Output the (X, Y) coordinate of the center of the cell containing the given text.  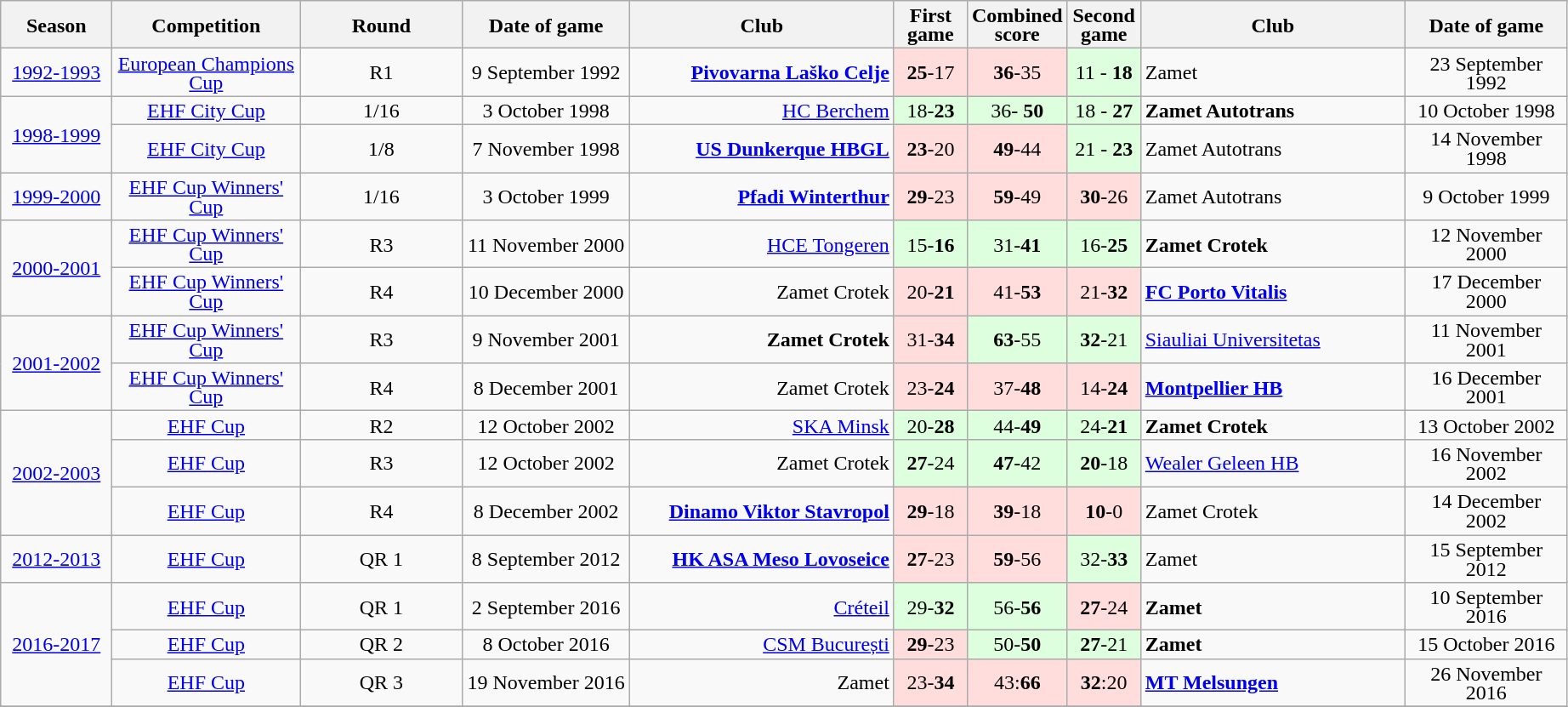
Siauliai Universitetas (1272, 339)
HCE Tongeren (762, 244)
39-18 (1017, 510)
3 October 1999 (546, 196)
16 November 2002 (1486, 463)
Wealer Geleen HB (1272, 463)
2 September 2016 (546, 607)
Créteil (762, 607)
8 December 2001 (546, 387)
Montpellier HB (1272, 387)
32:20 (1104, 682)
Season (56, 25)
3 October 1998 (546, 111)
37-48 (1017, 387)
2002-2003 (56, 473)
41-53 (1017, 292)
14 November 1998 (1486, 148)
25-17 (930, 72)
20-21 (930, 292)
43:66 (1017, 682)
49-44 (1017, 148)
Pfadi Winterthur (762, 196)
Competition (206, 25)
1998-1999 (56, 134)
R2 (381, 425)
European Champions Cup (206, 72)
21 - 23 (1104, 148)
2012-2013 (56, 558)
31-34 (930, 339)
2016-2017 (56, 645)
11 November 2001 (1486, 339)
8 September 2012 (546, 558)
32-21 (1104, 339)
17 December 2000 (1486, 292)
24-21 (1104, 425)
19 November 2016 (546, 682)
1999-2000 (56, 196)
MT Melsungen (1272, 682)
21-32 (1104, 292)
23-20 (930, 148)
20-28 (930, 425)
8 October 2016 (546, 645)
9 November 2001 (546, 339)
26 November 2016 (1486, 682)
10 December 2000 (546, 292)
9 October 1999 (1486, 196)
47-42 (1017, 463)
29-18 (930, 510)
7 November 1998 (546, 148)
9 September 1992 (546, 72)
Second game (1104, 25)
1/8 (381, 148)
14-24 (1104, 387)
29-32 (930, 607)
15 September 2012 (1486, 558)
20-18 (1104, 463)
59-56 (1017, 558)
R1 (381, 72)
US Dunkerque HBGL (762, 148)
27-23 (930, 558)
18-23 (930, 111)
44-49 (1017, 425)
CSM București (762, 645)
Dinamo Viktor Stavropol (762, 510)
2000-2001 (56, 268)
10 September 2016 (1486, 607)
63-55 (1017, 339)
1992-1993 (56, 72)
Combined score (1017, 25)
13 October 2002 (1486, 425)
HK ASA Meso Lovoseice (762, 558)
15 October 2016 (1486, 645)
18 - 27 (1104, 111)
32-33 (1104, 558)
12 November 2000 (1486, 244)
15-16 (930, 244)
16 December 2001 (1486, 387)
HC Berchem (762, 111)
First game (930, 25)
10 October 1998 (1486, 111)
11 - 18 (1104, 72)
50-50 (1017, 645)
27-21 (1104, 645)
23 September 1992 (1486, 72)
2001-2002 (56, 363)
11 November 2000 (546, 244)
59-49 (1017, 196)
10-0 (1104, 510)
36- 50 (1017, 111)
8 December 2002 (546, 510)
14 December 2002 (1486, 510)
36-35 (1017, 72)
FC Porto Vitalis (1272, 292)
23-24 (930, 387)
QR 3 (381, 682)
Round (381, 25)
SKA Minsk (762, 425)
QR 2 (381, 645)
30-26 (1104, 196)
16-25 (1104, 244)
23-34 (930, 682)
56-56 (1017, 607)
Pivovarna Laško Celje (762, 72)
31-41 (1017, 244)
